Determine the (X, Y) coordinate at the center of the cell enclosing the given text.  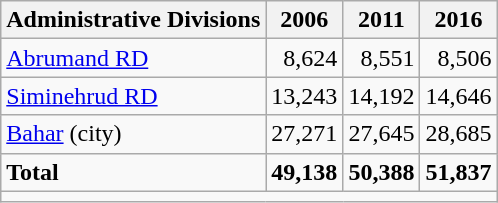
8,551 (382, 58)
Siminehrud RD (134, 96)
28,685 (458, 134)
8,624 (304, 58)
13,243 (304, 96)
Total (134, 172)
14,192 (382, 96)
2011 (382, 20)
14,646 (458, 96)
27,645 (382, 134)
49,138 (304, 172)
51,837 (458, 172)
2006 (304, 20)
Administrative Divisions (134, 20)
Bahar (city) (134, 134)
50,388 (382, 172)
8,506 (458, 58)
2016 (458, 20)
27,271 (304, 134)
Abrumand RD (134, 58)
